Extract the (x, y) coordinate from the center of the cell holding the provided text.  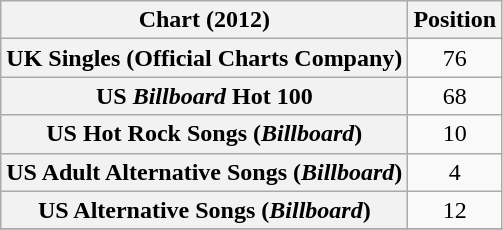
US Billboard Hot 100 (204, 96)
68 (455, 96)
US Hot Rock Songs (Billboard) (204, 134)
10 (455, 134)
12 (455, 210)
US Adult Alternative Songs (Billboard) (204, 172)
Position (455, 20)
4 (455, 172)
76 (455, 58)
US Alternative Songs (Billboard) (204, 210)
Chart (2012) (204, 20)
UK Singles (Official Charts Company) (204, 58)
